Return the (x, y) coordinate for the center point of the cell that contains the specified text.  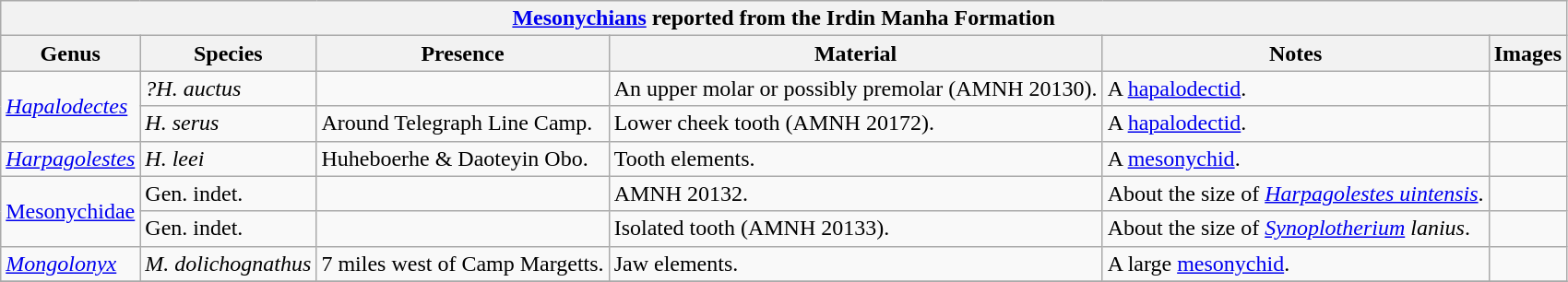
Hapalodectes (70, 106)
Huheboerhe & Daoteyin Obo. (463, 159)
An upper molar or possibly premolar (AMNH 20130). (856, 88)
Genus (70, 53)
Images (1527, 53)
?H. auctus (229, 88)
Notes (1295, 53)
Material (856, 53)
Isolated tooth (AMNH 20133). (856, 229)
7 miles west of Camp Margetts. (463, 264)
A mesonychid. (1295, 159)
H. serus (229, 123)
Mesonychidae (70, 211)
Lower cheek tooth (AMNH 20172). (856, 123)
Mongolonyx (70, 264)
Species (229, 53)
Presence (463, 53)
About the size of Synoplotherium lanius. (1295, 229)
H. leei (229, 159)
AMNH 20132. (856, 194)
A large mesonychid. (1295, 264)
M. dolichognathus (229, 264)
Harpagolestes (70, 159)
Jaw elements. (856, 264)
Tooth elements. (856, 159)
About the size of Harpagolestes uintensis. (1295, 194)
Around Telegraph Line Camp. (463, 123)
Mesonychians reported from the Irdin Manha Formation (784, 18)
